Capture the cell that displays the provided text and extract its [X, Y] central coordinate. 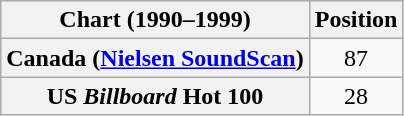
US Billboard Hot 100 [155, 96]
87 [356, 58]
Canada (Nielsen SoundScan) [155, 58]
Position [356, 20]
28 [356, 96]
Chart (1990–1999) [155, 20]
